Locate the cell with the specified text and output its [X, Y] center coordinate. 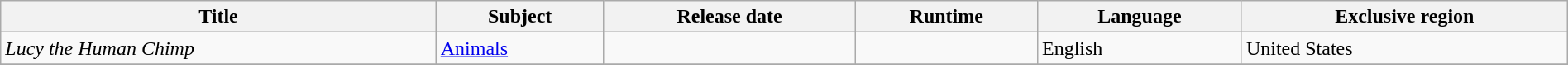
Lucy the Human Chimp [218, 48]
Release date [729, 17]
Language [1140, 17]
Exclusive region [1404, 17]
Title [218, 17]
Runtime [946, 17]
Animals [519, 48]
English [1140, 48]
United States [1404, 48]
Subject [519, 17]
